Extract the [X, Y] coordinate from the center of the cell holding the provided text.  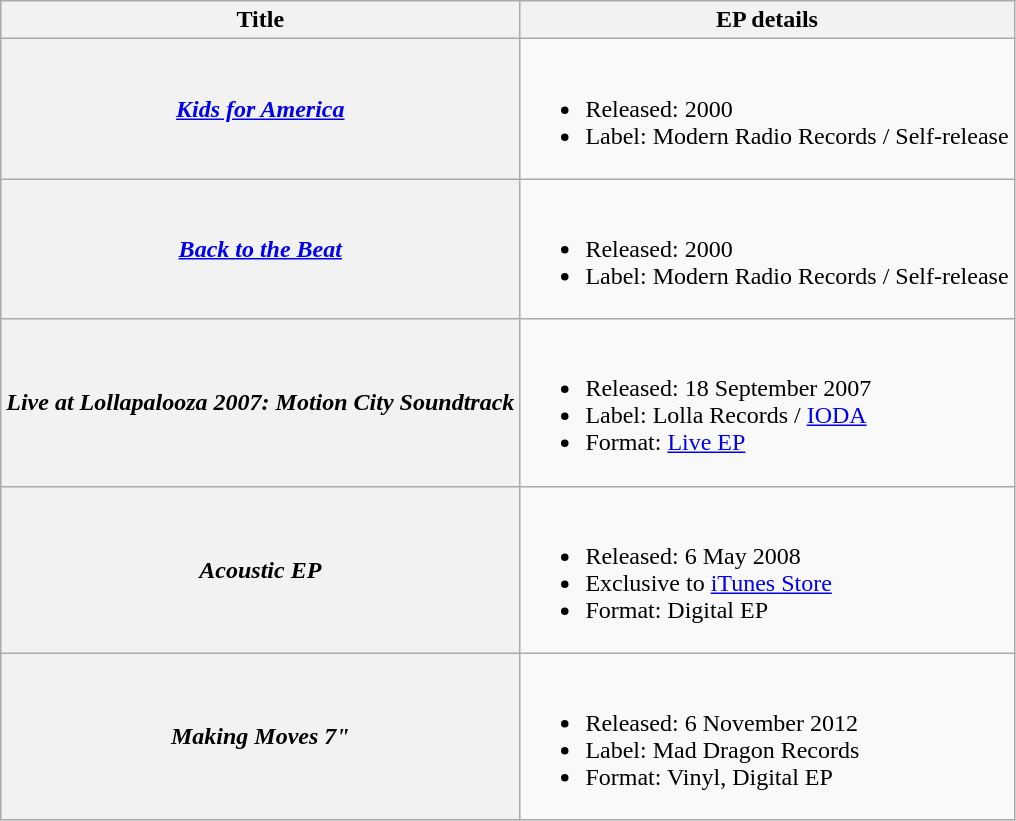
Kids for America [260, 109]
Released: 6 May 2008Exclusive to iTunes StoreFormat: Digital EP [767, 570]
EP details [767, 20]
Released: 18 September 2007Label: Lolla Records / IODAFormat: Live EP [767, 402]
Live at Lollapalooza 2007: Motion City Soundtrack [260, 402]
Acoustic EP [260, 570]
Making Moves 7" [260, 736]
Back to the Beat [260, 249]
Title [260, 20]
Released: 6 November 2012Label: Mad Dragon RecordsFormat: Vinyl, Digital EP [767, 736]
